Provide the (x, y) coordinate of the cell's center where the given text is located.  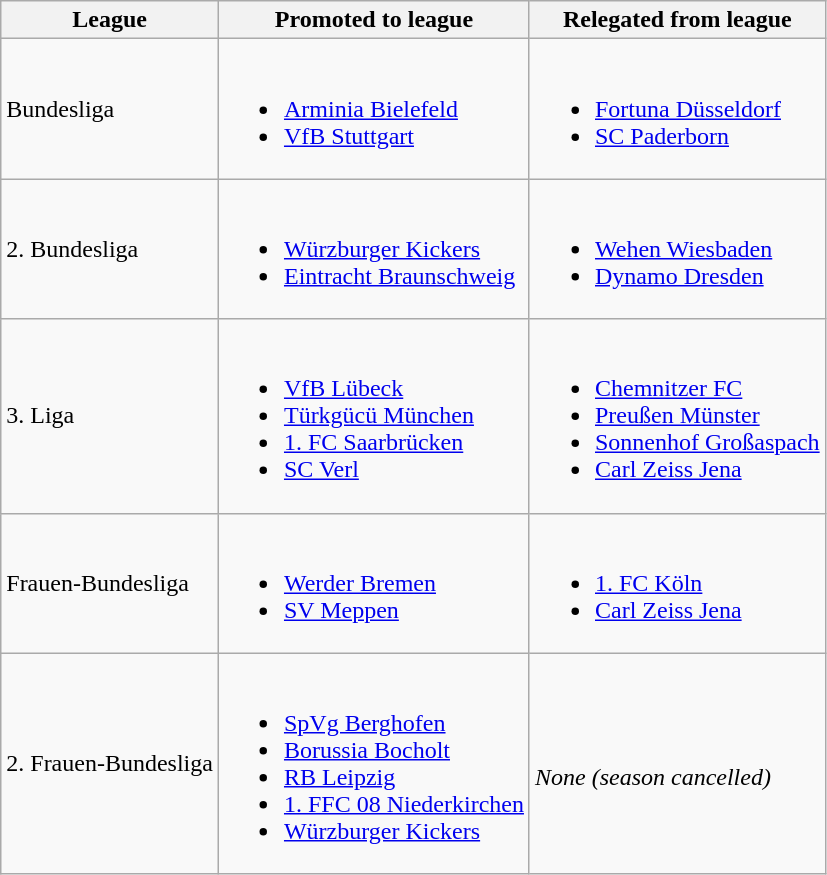
Relegated from league (677, 20)
Bundesliga (110, 109)
Frauen-Bundesliga (110, 583)
Promoted to league (374, 20)
2. Bundesliga (110, 249)
3. Liga (110, 416)
Fortuna DüsseldorfSC Paderborn (677, 109)
2. Frauen-Bundesliga (110, 764)
Wehen WiesbadenDynamo Dresden (677, 249)
Chemnitzer FCPreußen MünsterSonnenhof GroßaspachCarl Zeiss Jena (677, 416)
League (110, 20)
Werder BremenSV Meppen (374, 583)
Arminia BielefeldVfB Stuttgart (374, 109)
VfB LübeckTürkgücü München1. FC SaarbrückenSC Verl (374, 416)
Würzburger KickersEintracht Braunschweig (374, 249)
SpVg BerghofenBorussia BocholtRB Leipzig1. FFC 08 NiederkirchenWürzburger Kickers (374, 764)
1. FC KölnCarl Zeiss Jena (677, 583)
None (season cancelled) (677, 764)
